Scan for the cell matching the given text and deliver its (x, y) coordinate at center. 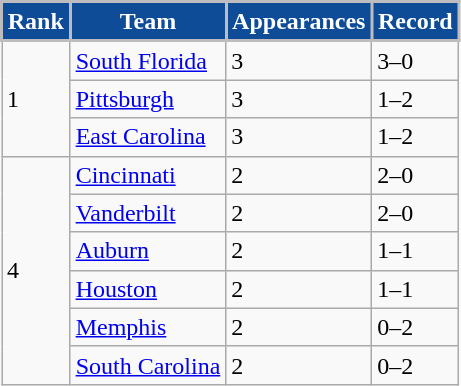
1 (36, 98)
South Florida (148, 60)
Pittsburgh (148, 99)
Houston (148, 289)
Memphis (148, 327)
Cincinnati (148, 175)
Appearances (299, 22)
Team (148, 22)
4 (36, 270)
3–0 (416, 60)
East Carolina (148, 137)
Rank (36, 22)
Vanderbilt (148, 213)
South Carolina (148, 365)
Record (416, 22)
Auburn (148, 251)
